For the text-containing cell, return its midpoint in (x, y) coordinate format. 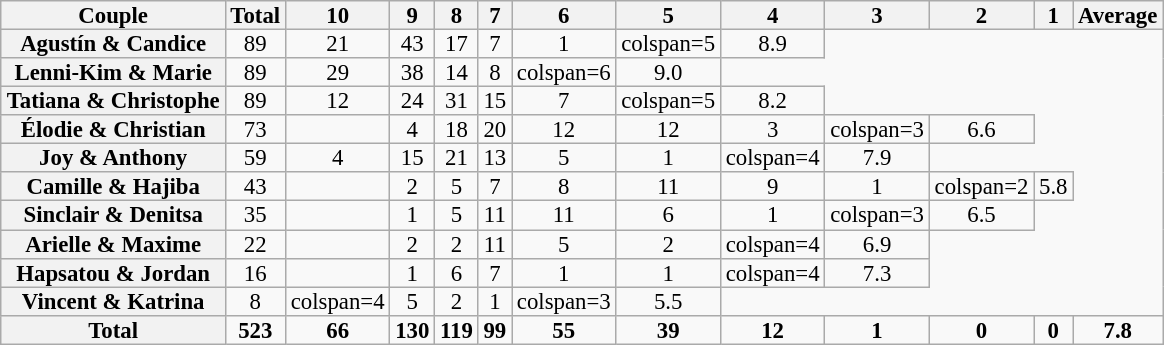
13 (494, 158)
7.3 (877, 272)
130 (412, 330)
14 (457, 72)
99 (494, 330)
29 (337, 72)
6.9 (877, 244)
9.0 (668, 72)
66 (337, 330)
38 (412, 72)
8.2 (772, 102)
Lenni-Kim & Marie (113, 72)
5.8 (1054, 186)
Élodie & Christian (113, 130)
31 (457, 102)
18 (457, 130)
10 (337, 16)
22 (255, 244)
Average (1118, 16)
523 (255, 330)
20 (494, 130)
7.8 (1118, 330)
Sinclair & Denitsa (113, 216)
24 (412, 102)
Tatiana & Christophe (113, 102)
Joy & Anthony (113, 158)
7.9 (877, 158)
colspan=6 (564, 72)
119 (457, 330)
Couple (113, 16)
5.5 (668, 302)
Agustín & Candice (113, 44)
59 (255, 158)
35 (255, 216)
Arielle & Maxime (113, 244)
6.6 (981, 130)
8.9 (772, 44)
Camille & Hajiba (113, 186)
colspan=2 (981, 186)
73 (255, 130)
55 (564, 330)
16 (255, 272)
Vincent & Katrina (113, 302)
17 (457, 44)
6.5 (981, 216)
39 (668, 330)
Hapsatou & Jordan (113, 272)
